Search for the cell housing the specified text and yield its [x, y] center coordinate. 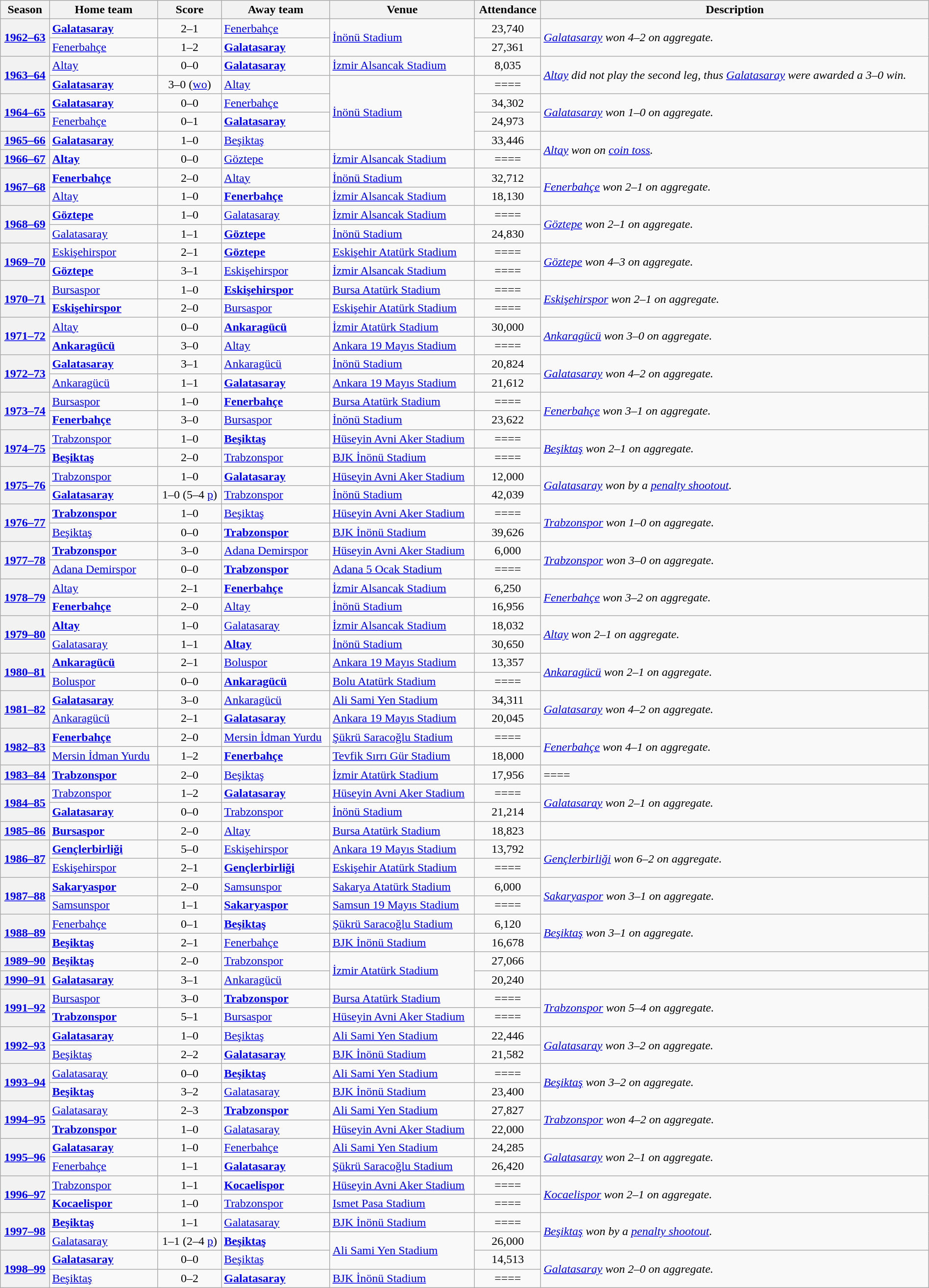
1965–66 [25, 140]
23,400 [508, 1091]
Göztepe won 2–1 on aggregate. [735, 224]
Away team [275, 10]
18,032 [508, 625]
Galatasaray won 1–0 on aggregate. [735, 112]
22,000 [508, 1129]
1–0 (5–4 p) [190, 495]
1973–74 [25, 411]
1997–98 [25, 1232]
Home team [104, 10]
23,740 [508, 28]
2–2 [190, 1054]
26,000 [508, 1241]
3–0 (wo) [190, 84]
5–0 [190, 849]
Galatasaray won 3–2 on aggregate. [735, 1045]
Trabzonspor won 5–4 on aggregate. [735, 1008]
2–3 [190, 1110]
Trabzonspor won 1–0 on aggregate. [735, 522]
21,612 [508, 383]
24,830 [508, 234]
Beşiktaş won 2–1 on aggregate. [735, 448]
8,035 [508, 66]
1995–96 [25, 1157]
21,582 [508, 1054]
1968–69 [25, 224]
39,626 [508, 532]
Ismet Pasa Stadium [402, 1204]
22,446 [508, 1036]
Score [190, 10]
18,130 [508, 196]
Tevfik Sırrı Gür Stadium [402, 756]
1981–82 [25, 709]
3–2 [190, 1091]
Galatasaray won by a penalty shootout. [735, 485]
Description [735, 10]
Gençlerbirliği won 6–2 on aggregate. [735, 859]
13,792 [508, 849]
Fenerbahçe won 3–2 on aggregate. [735, 597]
Göztepe won 4–3 on aggregate. [735, 262]
18,000 [508, 756]
42,039 [508, 495]
1967–68 [25, 187]
1963–64 [25, 75]
5–1 [190, 1017]
13,357 [508, 663]
20,045 [508, 718]
0–2 [190, 1278]
16,956 [508, 607]
Fenerbahçe won 3–1 on aggregate. [735, 411]
20,240 [508, 980]
Altay did not play the second leg, thus Galatasaray were awarded a 3–0 win. [735, 75]
Attendance [508, 10]
Ankaragücü won 3–0 on aggregate. [735, 336]
Trabzonspor won 4–2 on aggregate. [735, 1119]
16,678 [508, 942]
1990–91 [25, 980]
1983–84 [25, 774]
Beşiktaş won 3–1 on aggregate. [735, 933]
1972–73 [25, 373]
1970–71 [25, 299]
Adana 5 Ocak Stadium [402, 570]
33,446 [508, 140]
Beşiktaş won 3–2 on aggregate. [735, 1082]
1996–97 [25, 1194]
Sakaryaspor won 3–1 on aggregate. [735, 896]
1–1 (2–4 p) [190, 1241]
32,712 [508, 177]
1992–93 [25, 1045]
1988–89 [25, 933]
1964–65 [25, 112]
1977–78 [25, 560]
Ankaragücü won 2–1 on aggregate. [735, 672]
6,120 [508, 924]
34,311 [508, 700]
Fenerbahçe won 4–1 on aggregate. [735, 746]
23,622 [508, 420]
1980–81 [25, 672]
Sakarya Atatürk Stadium [402, 887]
18,823 [508, 831]
1989–90 [25, 961]
12,000 [508, 476]
24,973 [508, 122]
1966–67 [25, 159]
Venue [402, 10]
20,824 [508, 364]
Eskişehirspor won 2–1 on aggregate. [735, 299]
1969–70 [25, 262]
27,066 [508, 961]
1982–83 [25, 746]
Season [25, 10]
Kocaelispor won 2–1 on aggregate. [735, 1194]
6,250 [508, 588]
30,650 [508, 644]
1987–88 [25, 896]
26,420 [508, 1166]
1979–80 [25, 635]
Beşiktaş won by a penalty shootout. [735, 1232]
1985–86 [25, 831]
Fenerbahçe won 2–1 on aggregate. [735, 187]
21,214 [508, 812]
1984–85 [25, 802]
1998–99 [25, 1269]
14,513 [508, 1260]
1962–63 [25, 38]
Altay won on coin toss. [735, 149]
34,302 [508, 103]
1993–94 [25, 1082]
1978–79 [25, 597]
27,361 [508, 47]
24,285 [508, 1148]
Galatasaray won 2–0 on aggregate. [735, 1269]
30,000 [508, 327]
1994–95 [25, 1119]
Altay won 2–1 on aggregate. [735, 635]
17,956 [508, 774]
1974–75 [25, 448]
Bolu Atatürk Stadium [402, 681]
Samsun 19 Mayıs Stadium [402, 905]
Trabzonspor won 3–0 on aggregate. [735, 560]
1975–76 [25, 485]
27,827 [508, 1110]
1991–92 [25, 1008]
1986–87 [25, 859]
1971–72 [25, 336]
1976–77 [25, 522]
